For the text-containing cell, return its midpoint in (X, Y) coordinate format. 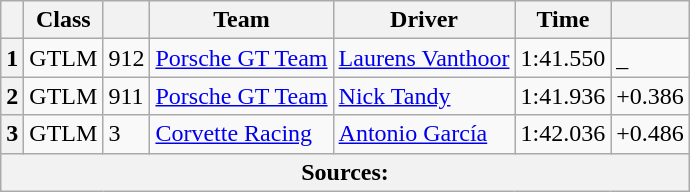
Nick Tandy (424, 96)
Laurens Vanthoor (424, 58)
+0.486 (650, 134)
Driver (424, 20)
Sources: (346, 172)
Corvette Racing (242, 134)
1 (12, 58)
1:42.036 (563, 134)
Antonio García (424, 134)
Time (563, 20)
+0.386 (650, 96)
912 (126, 58)
1:41.550 (563, 58)
1:41.936 (563, 96)
Class (64, 20)
Team (242, 20)
911 (126, 96)
_ (650, 58)
2 (12, 96)
